Return (X, Y) of the center of cell containing provided text 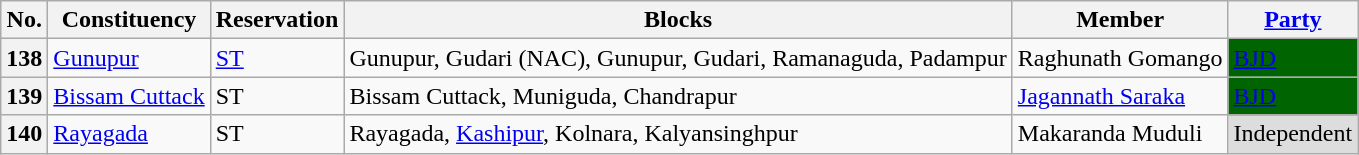
Raghunath Gomango (1120, 58)
Reservation (277, 20)
Blocks (678, 20)
Bissam Cuttack (129, 96)
140 (24, 134)
138 (24, 58)
Rayagada (129, 134)
139 (24, 96)
Constituency (129, 20)
No. (24, 20)
Jagannath Saraka (1120, 96)
Member (1120, 20)
Independent (1293, 134)
Gunupur, Gudari (NAC), Gunupur, Gudari, Ramanaguda, Padampur (678, 58)
Bissam Cuttack, Muniguda, Chandrapur (678, 96)
Party (1293, 20)
Rayagada, Kashipur, Kolnara, Kalyansinghpur (678, 134)
Gunupur (129, 58)
Makaranda Muduli (1120, 134)
